Capture the cell that displays the provided text and extract its [x, y] central coordinate. 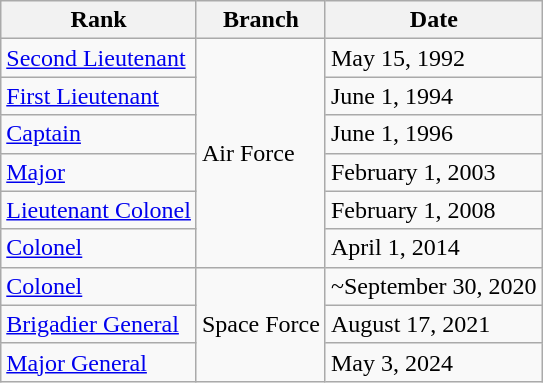
May 3, 2024 [434, 362]
Captain [99, 134]
Second Lieutenant [99, 58]
Branch [260, 20]
Major [99, 172]
May 15, 1992 [434, 58]
Brigadier General [99, 324]
April 1, 2014 [434, 248]
February 1, 2003 [434, 172]
Air Force [260, 153]
June 1, 1994 [434, 96]
Date [434, 20]
Rank [99, 20]
June 1, 1996 [434, 134]
February 1, 2008 [434, 210]
Major General [99, 362]
First Lieutenant [99, 96]
August 17, 2021 [434, 324]
~September 30, 2020 [434, 286]
Space Force [260, 324]
Lieutenant Colonel [99, 210]
